Determine the (X, Y) coordinate at the center of the cell enclosing the given text.  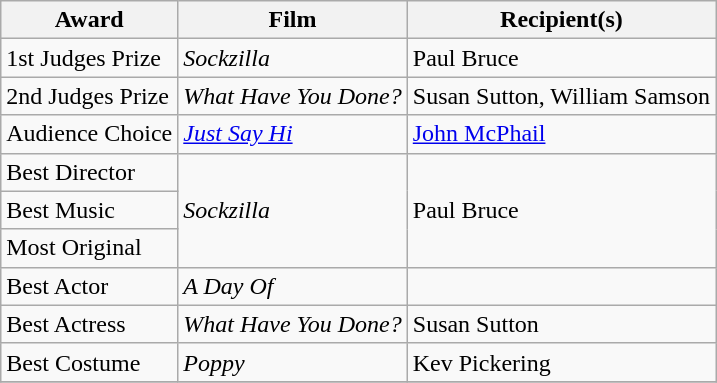
Best Actor (90, 286)
Best Director (90, 172)
Just Say Hi (293, 134)
Best Costume (90, 362)
Award (90, 20)
Recipient(s) (561, 20)
Kev Pickering (561, 362)
Best Music (90, 210)
1st Judges Prize (90, 58)
A Day Of (293, 286)
Most Original (90, 248)
Susan Sutton (561, 324)
Best Actress (90, 324)
Audience Choice (90, 134)
Film (293, 20)
Susan Sutton, William Samson (561, 96)
John McPhail (561, 134)
Poppy (293, 362)
2nd Judges Prize (90, 96)
